Search for the cell housing the specified text and yield its (X, Y) center coordinate. 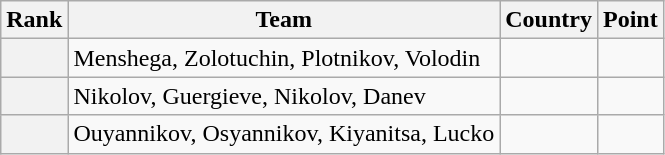
Menshega, Zolotuchin, Plotnikov, Volodin (284, 58)
Country (549, 20)
Team (284, 20)
Nikolov, Guergieve, Nikolov, Danev (284, 96)
Ouyannikov, Osyannikov, Kiyanitsa, Lucko (284, 134)
Point (630, 20)
Rank (34, 20)
